Provide the [X, Y] coordinate of the cell's center where the given text is located.  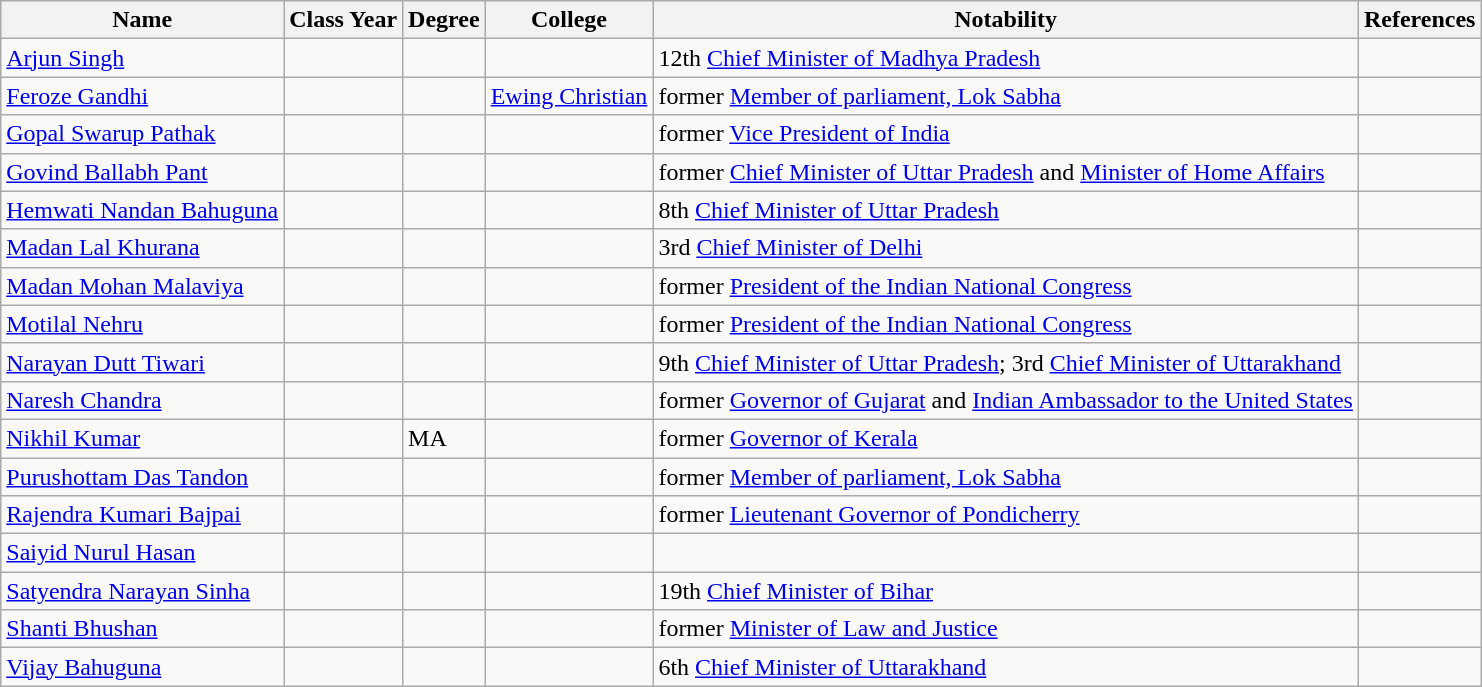
former Vice President of India [1006, 134]
Shanti Bhushan [142, 629]
3rd Chief Minister of Delhi [1006, 248]
8th Chief Minister of Uttar Pradesh [1006, 210]
former Chief Minister of Uttar Pradesh and Minister of Home Affairs [1006, 172]
Arjun Singh [142, 58]
Madan Mohan Malaviya [142, 286]
former Governor of Gujarat and Indian Ambassador to the United States [1006, 400]
former Lieutenant Governor of Pondicherry [1006, 515]
Rajendra Kumari Bajpai [142, 515]
References [1420, 20]
9th Chief Minister of Uttar Pradesh; 3rd Chief Minister of Uttarakhand [1006, 362]
MA [444, 438]
Nikhil Kumar [142, 438]
Madan Lal Khurana [142, 248]
Ewing Christian [569, 96]
19th Chief Minister of Bihar [1006, 591]
Narayan Dutt Tiwari [142, 362]
Class Year [344, 20]
Feroze Gandhi [142, 96]
Hemwati Nandan Bahuguna [142, 210]
Saiyid Nurul Hasan [142, 553]
Degree [444, 20]
Purushottam Das Tandon [142, 477]
former Governor of Kerala [1006, 438]
Vijay Bahuguna [142, 667]
Govind Ballabh Pant [142, 172]
Motilal Nehru [142, 324]
Gopal Swarup Pathak [142, 134]
Satyendra Narayan Sinha [142, 591]
12th Chief Minister of Madhya Pradesh [1006, 58]
Notability [1006, 20]
Naresh Chandra [142, 400]
College [569, 20]
6th Chief Minister of Uttarakhand [1006, 667]
former Minister of Law and Justice [1006, 629]
Name [142, 20]
